Scan for the cell matching the given text and deliver its (X, Y) coordinate at center. 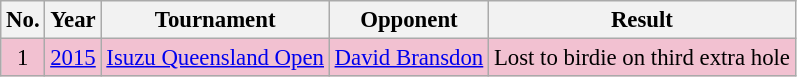
2015 (73, 58)
Tournament (215, 20)
No. (23, 20)
Year (73, 20)
Result (642, 20)
Lost to birdie on third extra hole (642, 58)
1 (23, 58)
Isuzu Queensland Open (215, 58)
Opponent (408, 20)
David Bransdon (408, 58)
